Detect which cell encompasses the target text, then output its (X, Y) center coordinate. 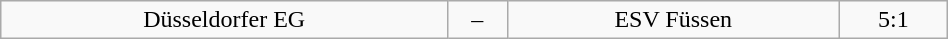
ESV Füssen (673, 20)
– (478, 20)
Düsseldorfer EG (224, 20)
5:1 (893, 20)
